Output the [X, Y] coordinate of the center of the cell containing the given text.  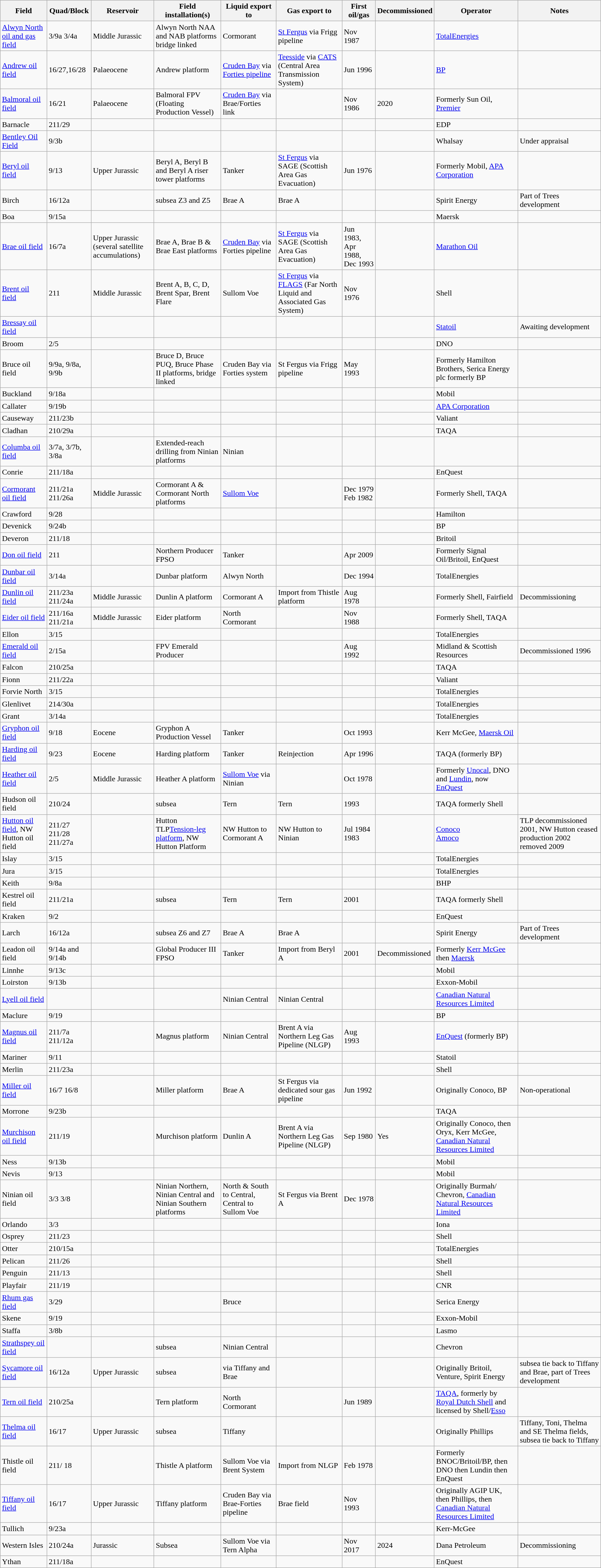
Jun 1992 [359, 1090]
St Fergus via dedicated sour gas pipeline [309, 1090]
NW Hutton to Ninian [309, 834]
Jura [24, 871]
Nov 1986 [359, 104]
Tern platform [187, 1402]
Harding oil field [24, 753]
Originally Phillips [476, 1431]
Glenlivet [24, 704]
3/29 [69, 1302]
211/23a 211/24a [69, 597]
Formerly Shell, Fairfield [476, 597]
Dec 1979Feb 1982 [359, 493]
Barnacle [24, 124]
Serica Energy [476, 1302]
Cladhan [24, 431]
211/23b [69, 418]
Maersk [476, 217]
9/23a [69, 1529]
Kerr-McGee [476, 1529]
Western Isles [24, 1545]
3/3 3/8 [69, 1199]
Harding platform [187, 753]
211/23 [69, 1237]
ConocoAmoco [476, 834]
Ninian [248, 451]
Tiffany, Toni, Thelma and SE Thelma fields, subsea tie back to Tiffany [560, 1431]
Dec 1978 [359, 1199]
Islay [24, 859]
Originally Conoco, then Oryx, Kerr McGee, Canadian Natural Resources Limited [476, 1136]
Cormorant [248, 36]
Alwyn North [248, 576]
Hudson oil field [24, 804]
Brent oil field [24, 293]
Formerly Sun Oil, Premier [476, 104]
Boa [24, 217]
First oil/gas [359, 11]
Mariner [24, 1057]
May 1993 [359, 369]
Conrie [24, 472]
Orlando [24, 1224]
Kerr McGee, Maersk Oil [476, 733]
3/7a, 3/7b, 3/8a [69, 451]
3/3 [69, 1224]
Reinjection [309, 753]
Tiffany [248, 1431]
Keith [24, 883]
Whalsay [476, 141]
Loirston [24, 982]
Thelma oil field [24, 1431]
Feb 1978 [359, 1465]
2024 [405, 1545]
Northern Producer FPSO [187, 555]
Originally Conoco, BP [476, 1090]
Aug 1993 [359, 1036]
Grant [24, 716]
Andrew platform [187, 70]
214/30a [69, 704]
Gryphon A Production Vessel [187, 733]
211/7a 211/12a [69, 1036]
Extended-reach drilling from Ninian platforms [187, 451]
Nov 1993 [359, 1504]
TAQA, formerly by Royal Dutch Shell and licensed by Shell/Esso [476, 1402]
9/19b [69, 406]
Cormorant A & Cormorant North platforms [187, 493]
Morrone [24, 1111]
Sep 1980 [359, 1136]
9/13c [69, 970]
Oct 1978 [359, 779]
Bruce oil field [24, 369]
Heather oil field [24, 779]
211/21a [69, 900]
CNR [476, 1285]
Nov 1987 [359, 36]
North & South to Central, Central to Sullom Voe [248, 1199]
Midland & Scottish Resources [476, 651]
Cormorant oil field [24, 493]
Balmoral oil field [24, 104]
Alwyn North oil and gas field [24, 36]
Nov 2017 [359, 1545]
Nevis [24, 1174]
Forvie North [24, 692]
Originally Burmah/ Chevron, Canadian Natural Resources Limited [476, 1199]
Jun 1989 [359, 1402]
Notes [560, 11]
2/15a [69, 651]
Bressay oil field [24, 327]
Birch [24, 200]
Formerly Signal Oil/Britoil, EnQuest [476, 555]
Broom [24, 344]
Dunbar platform [187, 576]
211/29 [69, 124]
Gryphon oil field [24, 733]
Sullom Voe via Brent System [248, 1465]
Playfair [24, 1285]
Merlin [24, 1069]
Jurassic [123, 1545]
subsea Z3 and Z5 [187, 200]
Formerly Mobil, APA Corporation [476, 171]
Import from NLGP [309, 1465]
Beryl oil field [24, 171]
211/ 18 [69, 1465]
Apr 1996 [359, 753]
Cruden Bay via Brae-Forties pipeline [248, 1504]
Yes [405, 1136]
Brae oil field [24, 246]
Sycamore oil field [24, 1372]
Lyell oil field [24, 999]
16/7a [69, 246]
Pelican [24, 1261]
9/18 [69, 733]
9/28 [69, 514]
9/24b [69, 526]
Alwyn North NAA and NAB platforms bridge linked [187, 36]
TLP decommissioned 2001, NW Hutton ceased production 2002 removed 2009 [560, 834]
Emerald oil field [24, 651]
Otter [24, 1249]
TAQA (formerly BP) [476, 753]
Linnhe [24, 970]
16/27,16/28 [69, 70]
Penguin [24, 1273]
APA Corporation [476, 406]
Tiffany oil field [24, 1504]
Nov 1976 [359, 293]
Hutton TLPTension-leg platform, NW Hutton Platform [187, 834]
Dunbar oil field [24, 576]
Heather A platform [187, 779]
211/18 [69, 538]
Formerly Unocal, DNO and Lundin, now EnQuest [476, 779]
Upper Jurassic (several satellite accumulations) [123, 246]
Don oil field [24, 555]
2020 [405, 104]
Dana Petroleum [476, 1545]
St Fergus via Brent A [309, 1199]
Ellon [24, 634]
Originally Britoil, Venture, Spirit Energy [476, 1372]
Hamilton [476, 514]
Canadian Natural Resources Limited [476, 999]
Brae A, Brae B & Brae East platforms [187, 246]
BHP [476, 883]
Decommissioned 1996 [560, 651]
Buckland [24, 394]
Sullom Voe via Tern Alpha [248, 1545]
9/8a [69, 883]
Aug 1992 [359, 651]
Hutton oil field, NW Hutton oil field [24, 834]
Columba oil field [24, 451]
211/27 211/28211/27a [69, 834]
EDP [476, 124]
via Tiffany and Brae [248, 1372]
Devenick [24, 526]
Dunlin oil field [24, 597]
210/29a [69, 431]
Fionn [24, 680]
Awaiting development [560, 327]
9/3b [69, 141]
Britoil [476, 538]
Operator [476, 11]
Eider platform [187, 617]
Miller platform [187, 1090]
Callater [24, 406]
Liquid export to [248, 11]
211/21a 211/26a [69, 493]
211/23a [69, 1069]
Reservoir [123, 11]
9/23 [69, 753]
Brae field [309, 1504]
9/23b [69, 1111]
Marathon Oil [476, 246]
Cormorant A [248, 597]
Murchison platform [187, 1136]
Gas export to [309, 11]
Cruden Bay via Forties system [248, 369]
Ninian Northern, Ninian Central and Ninian Southern platforms [187, 1199]
Jun 1996 [359, 70]
Quad/Block [69, 11]
Jul 19841983 [359, 834]
DNO [476, 344]
Maclure [24, 1015]
Magnus platform [187, 1036]
Magnus oil field [24, 1036]
Sullom Voe via Ninian [248, 779]
Apr 2009 [359, 555]
Larch [24, 933]
Dunlin A [248, 1136]
Andrew oil field [24, 70]
210/24 [69, 804]
EnQuest (formerly BP) [476, 1036]
Kraken [24, 916]
Chevron [476, 1347]
Import from Beryl A [309, 954]
Field installation(s) [187, 11]
Subsea [187, 1545]
Iona [476, 1224]
9/18a [69, 394]
Import from Thistle platform [309, 597]
9/14a and 9/14b [69, 954]
subsea tie back to Tiffany and Brae, part of Trees development [560, 1372]
Nov 1988 [359, 617]
Formerly Kerr McGee then Maersk [476, 954]
9/15a [69, 217]
Deveron [24, 538]
3/8b [69, 1331]
Dunlin A platform [187, 597]
210/15a [69, 1249]
Brent A, B, C, D, Brent Spar, Brent Flare [187, 293]
9/11 [69, 1057]
Bruce D, Bruce PUQ, Bruce Phase II platforms, bridge linked [187, 369]
Beryl A, Beryl B and Beryl A riser tower platforms [187, 171]
Dec 1994 [359, 576]
subsea Z6 and Z7 [187, 933]
NW Hutton to Cormorant A [248, 834]
Formerly BNOC/Britoil/BP, then DNO then Lundin then EnQuest [476, 1465]
Crawford [24, 514]
211/13 [69, 1273]
Cruden Bay via Brae/Forties link [248, 104]
Under appraisal [560, 141]
1993 [359, 804]
Balmoral FPV (Floating Production Vessel) [187, 104]
211/26 [69, 1261]
16/7 16/8 [69, 1090]
Miller oil field [24, 1090]
211/16a 211/21a [69, 617]
210/24a [69, 1545]
Originally AGIP UK, then Phillips, then Canadian Natural Resources Limited [476, 1504]
Field [24, 11]
Tullich [24, 1529]
Eider oil field [24, 617]
Staffa [24, 1331]
Formerly Hamilton Brothers, Serica Energy plc formerly BP [476, 369]
Leadon oil field [24, 954]
9/2 [69, 916]
Bruce [248, 1302]
211/22a [69, 680]
Kestrel oil field [24, 900]
Jun 1976 [359, 171]
Thistle A platform [187, 1465]
Teesside via CATS (Central Area Transmission System) [309, 70]
Ninian oil field [24, 1199]
Causeway [24, 418]
Ness [24, 1161]
Aug 1978 [359, 597]
Rhum gas field [24, 1302]
Skene [24, 1318]
Falcon [24, 667]
3/9a 3/4a [69, 36]
Thistle oil field [24, 1465]
16/21 [69, 104]
Jun 1983, Apr 1988, Dec 1993 [359, 246]
Oct 1993 [359, 733]
Bentley Oil Field [24, 141]
Ythan [24, 1562]
9/9a, 9/8a, 9/9b [69, 369]
FPV Emerald Producer [187, 651]
Tiffany platform [187, 1504]
Global Producer III FPSO [187, 954]
Strathspey oil field [24, 1347]
Osprey [24, 1237]
Lasmo [476, 1331]
Non-operational [560, 1090]
Murchison oil field [24, 1136]
Tern oil field [24, 1402]
St Fergus via FLAGS (Far North Liquid and Associated Gas System) [309, 293]
